Locate the cell with the specified text and output its (x, y) center coordinate. 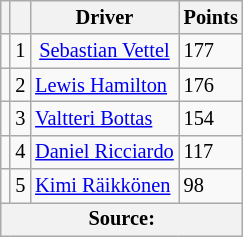
Sebastian Vettel (104, 51)
98 (211, 186)
176 (211, 85)
1 (20, 51)
Driver (104, 17)
154 (211, 118)
2 (20, 85)
5 (20, 186)
3 (20, 118)
Valtteri Bottas (104, 118)
Points (211, 17)
177 (211, 51)
Daniel Ricciardo (104, 152)
4 (20, 152)
Source: (122, 219)
117 (211, 152)
Kimi Räikkönen (104, 186)
Lewis Hamilton (104, 85)
